Extract the [X, Y] coordinate from the center of the cell holding the provided text.  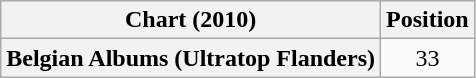
Position [428, 20]
Belgian Albums (Ultratop Flanders) [191, 58]
33 [428, 58]
Chart (2010) [191, 20]
